For the text-containing cell, return its midpoint in [X, Y] coordinate format. 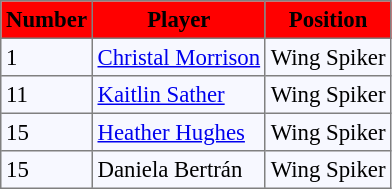
Christal Morrison [178, 57]
Daniela Bertrán [178, 170]
1 [47, 57]
Kaitlin Sather [178, 95]
Player [178, 20]
Heather Hughes [178, 132]
11 [47, 95]
Position [328, 20]
Number [47, 20]
